Capture the cell that displays the provided text and extract its [X, Y] central coordinate. 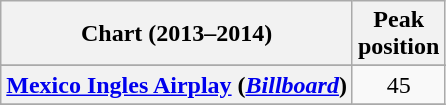
Mexico Ingles Airplay (Billboard) [177, 85]
Peakposition [398, 34]
Chart (2013–2014) [177, 34]
45 [398, 85]
